Identify which cell holds the provided text, then report its [X, Y] central coordinate. 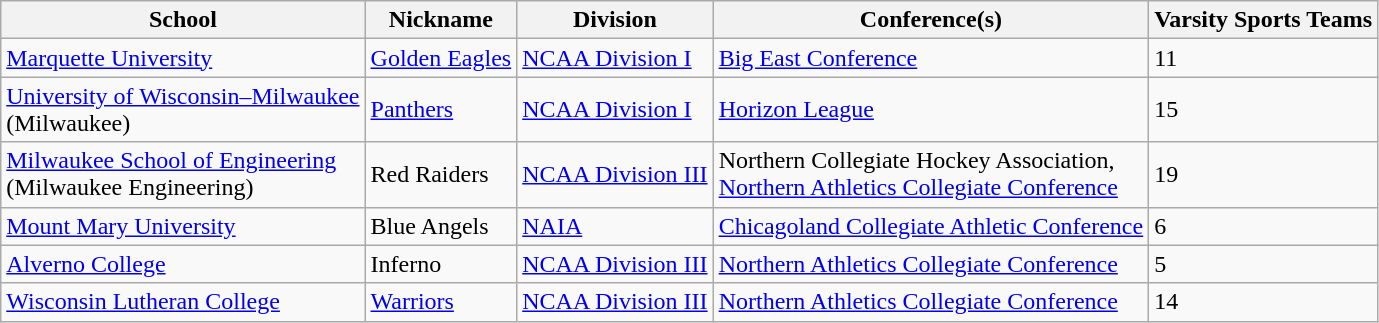
11 [1264, 58]
Alverno College [183, 264]
Horizon League [931, 110]
Inferno [441, 264]
Varsity Sports Teams [1264, 20]
Blue Angels [441, 226]
University of Wisconsin–Milwaukee(Milwaukee) [183, 110]
19 [1264, 174]
6 [1264, 226]
5 [1264, 264]
NAIA [615, 226]
14 [1264, 302]
Panthers [441, 110]
Chicagoland Collegiate Athletic Conference [931, 226]
Division [615, 20]
Conference(s) [931, 20]
Milwaukee School of Engineering(Milwaukee Engineering) [183, 174]
Warriors [441, 302]
Marquette University [183, 58]
Golden Eagles [441, 58]
Wisconsin Lutheran College [183, 302]
Northern Collegiate Hockey Association,Northern Athletics Collegiate Conference [931, 174]
15 [1264, 110]
School [183, 20]
Big East Conference [931, 58]
Nickname [441, 20]
Red Raiders [441, 174]
Mount Mary University [183, 226]
